Detect which cell encompasses the target text, then output its (X, Y) center coordinate. 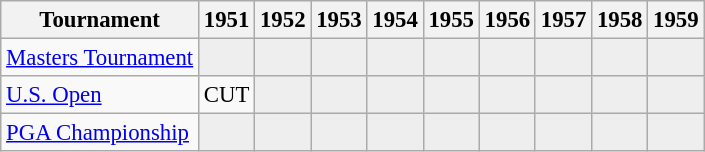
1958 (620, 20)
1955 (451, 20)
Tournament (100, 20)
1954 (395, 20)
1957 (563, 20)
1959 (676, 20)
1952 (283, 20)
CUT (227, 95)
Masters Tournament (100, 58)
1953 (339, 20)
1951 (227, 20)
PGA Championship (100, 133)
1956 (507, 20)
U.S. Open (100, 95)
